Provide the [x, y] coordinate of the cell's center where the given text is located.  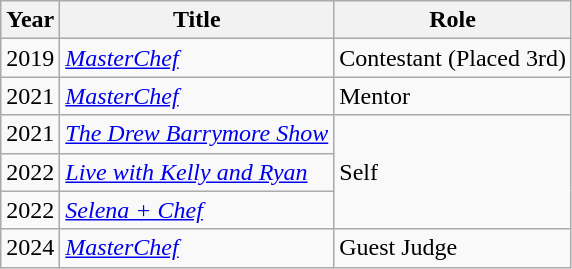
Title [197, 20]
Selena + Chef [197, 210]
2024 [30, 248]
2019 [30, 58]
Guest Judge [453, 248]
Live with Kelly and Ryan [197, 172]
Role [453, 20]
Contestant (Placed 3rd) [453, 58]
Mentor [453, 96]
The Drew Barrymore Show [197, 134]
Year [30, 20]
Self [453, 172]
